From the cell containing the given text, extract its center point as (X, Y) coordinate. 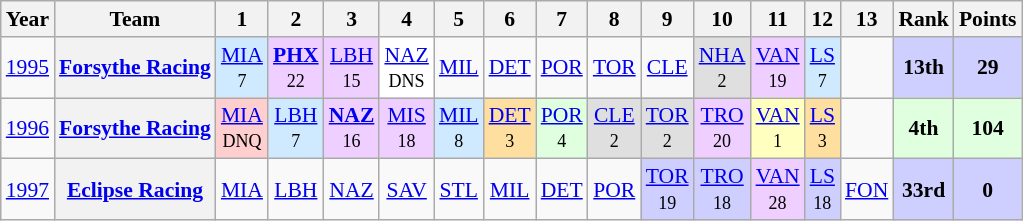
CLE (668, 68)
1 (242, 19)
NHA2 (722, 68)
STL (459, 190)
12 (822, 19)
VAN19 (778, 68)
PHX22 (296, 68)
MIA (242, 190)
NAZDNS (406, 68)
4 (406, 19)
1996 (28, 128)
Points (988, 19)
TRO20 (722, 128)
VAN28 (778, 190)
MIADNQ (242, 128)
FON (866, 190)
MIA7 (242, 68)
LS7 (822, 68)
8 (614, 19)
MIL8 (459, 128)
VAN1 (778, 128)
6 (510, 19)
3 (352, 19)
11 (778, 19)
TOR2 (668, 128)
LBH15 (352, 68)
Team (135, 19)
5 (459, 19)
13 (866, 19)
4th (924, 128)
TOR (614, 68)
LBH7 (296, 128)
13th (924, 68)
1997 (28, 190)
0 (988, 190)
29 (988, 68)
LBH (296, 190)
Eclipse Racing (135, 190)
DET3 (510, 128)
LS3 (822, 128)
1995 (28, 68)
TRO18 (722, 190)
TOR19 (668, 190)
33rd (924, 190)
104 (988, 128)
2 (296, 19)
Rank (924, 19)
POR4 (562, 128)
NAZ (352, 190)
7 (562, 19)
CLE2 (614, 128)
SAV (406, 190)
LS18 (822, 190)
9 (668, 19)
MIS18 (406, 128)
10 (722, 19)
NAZ16 (352, 128)
Year (28, 19)
